From the cell containing the given text, extract its center point as (x, y) coordinate. 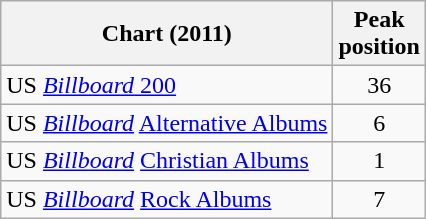
US Billboard Alternative Albums (167, 123)
US Billboard Christian Albums (167, 161)
7 (379, 199)
1 (379, 161)
Chart (2011) (167, 34)
US Billboard 200 (167, 85)
Peakposition (379, 34)
6 (379, 123)
36 (379, 85)
US Billboard Rock Albums (167, 199)
